From the cell containing the given text, extract its center point as (x, y) coordinate. 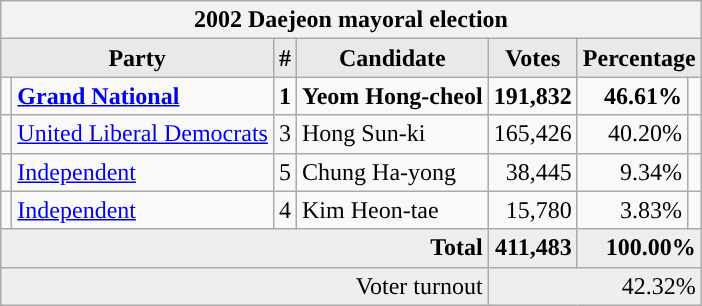
Kim Heon-tae (393, 210)
5 (284, 172)
100.00% (639, 248)
Percentage (639, 58)
Votes (532, 58)
Party (138, 58)
411,483 (532, 248)
Chung Ha-yong (393, 172)
3.83% (632, 210)
4 (284, 210)
2002 Daejeon mayoral election (351, 20)
42.32% (594, 286)
# (284, 58)
9.34% (632, 172)
165,426 (532, 134)
Voter turnout (244, 286)
Grand National (143, 96)
46.61% (632, 96)
Hong Sun-ki (393, 134)
United Liberal Democrats (143, 134)
191,832 (532, 96)
3 (284, 134)
Candidate (393, 58)
15,780 (532, 210)
Total (244, 248)
1 (284, 96)
38,445 (532, 172)
Yeom Hong-cheol (393, 96)
40.20% (632, 134)
